Find where the given text appears and provide that cell's center as [x, y] coordinate. 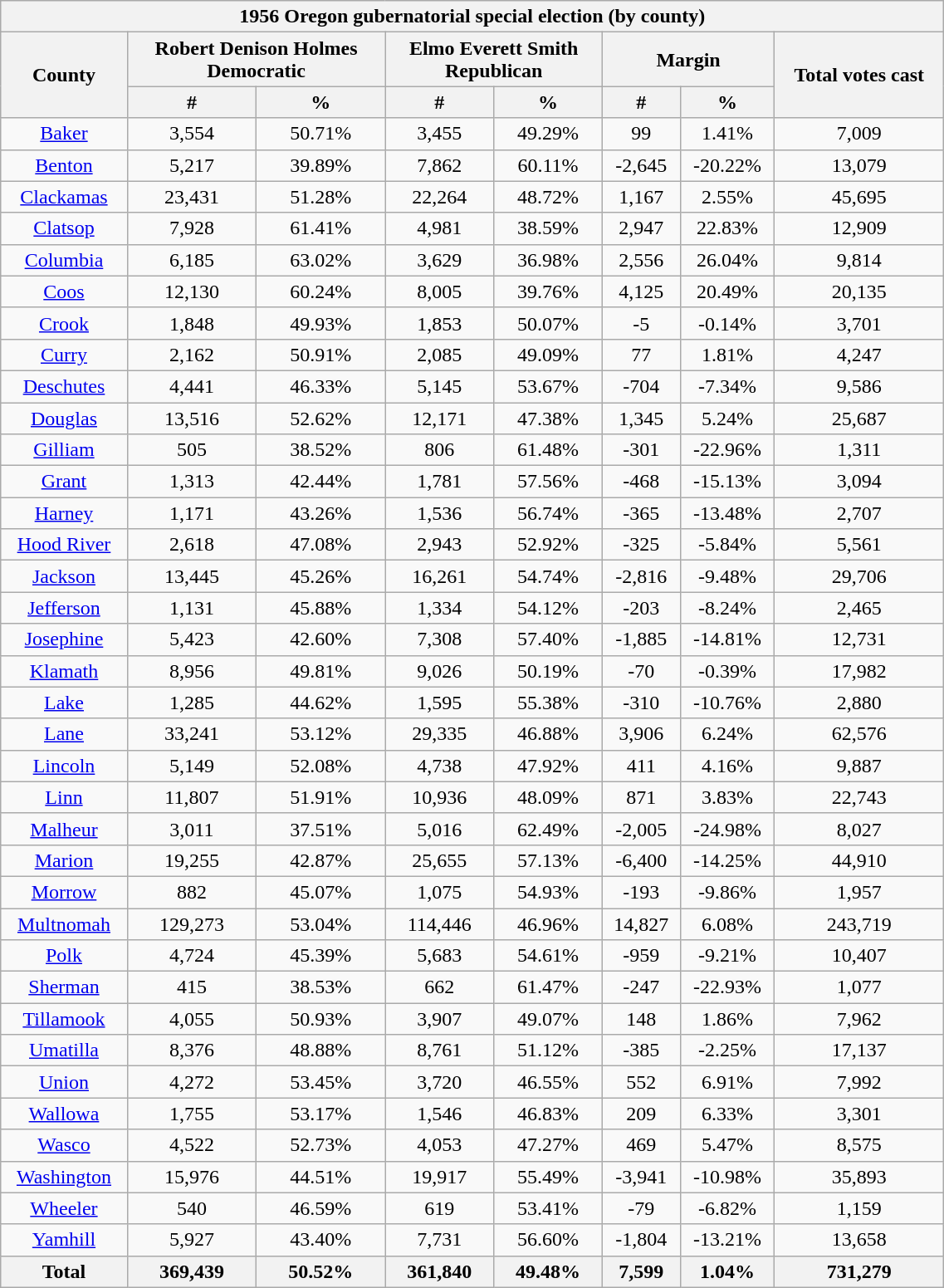
806 [440, 450]
415 [191, 987]
-14.25% [727, 860]
Josephine [64, 639]
3,629 [440, 260]
Wasco [64, 1145]
-9.86% [727, 892]
7,599 [641, 1271]
53.12% [320, 734]
505 [191, 450]
662 [440, 987]
-13.48% [727, 513]
43.26% [320, 513]
6.33% [727, 1114]
-22.96% [727, 450]
3,011 [191, 829]
63.02% [320, 260]
3,906 [641, 734]
47.38% [548, 418]
20.49% [727, 291]
Columbia [64, 260]
-468 [641, 482]
57.13% [548, 860]
1.81% [727, 355]
Gilliam [64, 450]
5,217 [191, 165]
-203 [641, 608]
7,992 [859, 1082]
County [64, 75]
46.88% [548, 734]
Margin [687, 60]
45.39% [320, 956]
8,761 [440, 1050]
-385 [641, 1050]
-7.34% [727, 386]
4,272 [191, 1082]
55.38% [548, 703]
3,720 [440, 1082]
57.40% [548, 639]
2,085 [440, 355]
-5 [641, 323]
52.08% [320, 766]
4,738 [440, 766]
411 [641, 766]
46.96% [548, 924]
148 [641, 1019]
2.55% [727, 197]
-79 [641, 1208]
4,053 [440, 1145]
114,446 [440, 924]
540 [191, 1208]
Curry [64, 355]
Jackson [64, 576]
361,840 [440, 1271]
5,145 [440, 386]
-14.81% [727, 639]
43.40% [320, 1240]
49.48% [548, 1271]
-20.22% [727, 165]
13,516 [191, 418]
53.17% [320, 1114]
44,910 [859, 860]
47.27% [548, 1145]
Douglas [64, 418]
33,241 [191, 734]
5,683 [440, 956]
54.93% [548, 892]
11,807 [191, 797]
5,561 [859, 545]
-6,400 [641, 860]
1,159 [859, 1208]
12,171 [440, 418]
Klamath [64, 671]
1,171 [191, 513]
19,255 [191, 860]
61.48% [548, 450]
53.67% [548, 386]
50.19% [548, 671]
731,279 [859, 1271]
Morrow [64, 892]
9,026 [440, 671]
4,441 [191, 386]
Grant [64, 482]
1,853 [440, 323]
-9.21% [727, 956]
46.33% [320, 386]
50.93% [320, 1019]
37.51% [320, 829]
62,576 [859, 734]
7,862 [440, 165]
1956 Oregon gubernatorial special election (by county) [472, 17]
8,027 [859, 829]
13,445 [191, 576]
1,546 [440, 1114]
77 [641, 355]
Linn [64, 797]
12,130 [191, 291]
-5.84% [727, 545]
57.56% [548, 482]
Harney [64, 513]
17,137 [859, 1050]
5,423 [191, 639]
5,927 [191, 1240]
1,311 [859, 450]
3.83% [727, 797]
Sherman [64, 987]
-0.14% [727, 323]
50.71% [320, 134]
45.07% [320, 892]
39.76% [548, 291]
-247 [641, 987]
45,695 [859, 197]
-13.21% [727, 1240]
6.91% [727, 1082]
48.09% [548, 797]
29,335 [440, 734]
51.91% [320, 797]
6.08% [727, 924]
49.07% [548, 1019]
-2,816 [641, 576]
45.26% [320, 576]
2,880 [859, 703]
-8.24% [727, 608]
-6.82% [727, 1208]
52.92% [548, 545]
47.08% [320, 545]
51.12% [548, 1050]
1.41% [727, 134]
1,781 [440, 482]
13,658 [859, 1240]
8,005 [440, 291]
42.44% [320, 482]
Marion [64, 860]
Deschutes [64, 386]
48.72% [548, 197]
7,308 [440, 639]
4,724 [191, 956]
61.47% [548, 987]
-959 [641, 956]
1,313 [191, 482]
Clatsop [64, 228]
48.88% [320, 1050]
36.98% [548, 260]
1,536 [440, 513]
22,264 [440, 197]
Washington [64, 1177]
50.91% [320, 355]
56.74% [548, 513]
8,376 [191, 1050]
129,273 [191, 924]
Hood River [64, 545]
552 [641, 1082]
Coos [64, 291]
53.41% [548, 1208]
10,407 [859, 956]
5.24% [727, 418]
44.62% [320, 703]
-0.39% [727, 671]
7,009 [859, 134]
Umatilla [64, 1050]
1,334 [440, 608]
52.62% [320, 418]
49.81% [320, 671]
99 [641, 134]
51.28% [320, 197]
1,755 [191, 1114]
Malheur [64, 829]
39.89% [320, 165]
Union [64, 1082]
55.49% [548, 1177]
23,431 [191, 197]
8,575 [859, 1145]
2,947 [641, 228]
9,586 [859, 386]
2,707 [859, 513]
4,247 [859, 355]
60.24% [320, 291]
-15.13% [727, 482]
44.51% [320, 1177]
20,135 [859, 291]
-24.98% [727, 829]
52.73% [320, 1145]
3,455 [440, 134]
209 [641, 1114]
Wheeler [64, 1208]
4,981 [440, 228]
7,962 [859, 1019]
1,167 [641, 197]
-22.93% [727, 987]
38.59% [548, 228]
Benton [64, 165]
619 [440, 1208]
Total votes cast [859, 75]
49.29% [548, 134]
8,956 [191, 671]
54.12% [548, 608]
-2,645 [641, 165]
15,976 [191, 1177]
4,522 [191, 1145]
46.55% [548, 1082]
-70 [641, 671]
Tillamook [64, 1019]
Polk [64, 956]
5,149 [191, 766]
60.11% [548, 165]
4,055 [191, 1019]
14,827 [641, 924]
3,554 [191, 134]
-704 [641, 386]
2,943 [440, 545]
7,731 [440, 1240]
3,907 [440, 1019]
42.87% [320, 860]
1,131 [191, 608]
42.60% [320, 639]
3,701 [859, 323]
243,719 [859, 924]
2,618 [191, 545]
Lane [64, 734]
50.07% [548, 323]
Wallowa [64, 1114]
29,706 [859, 576]
47.92% [548, 766]
26.04% [727, 260]
45.88% [320, 608]
871 [641, 797]
-2.25% [727, 1050]
17,982 [859, 671]
53.45% [320, 1082]
4,125 [641, 291]
7,928 [191, 228]
Elmo Everett SmithRepublican [493, 60]
882 [191, 892]
61.41% [320, 228]
3,094 [859, 482]
54.74% [548, 576]
-9.48% [727, 576]
-2,005 [641, 829]
49.09% [548, 355]
13,079 [859, 165]
22,743 [859, 797]
469 [641, 1145]
46.59% [320, 1208]
9,887 [859, 766]
-3,941 [641, 1177]
54.61% [548, 956]
369,439 [191, 1271]
25,687 [859, 418]
12,731 [859, 639]
2,465 [859, 608]
4.16% [727, 766]
2,556 [641, 260]
Total [64, 1271]
Lake [64, 703]
-301 [641, 450]
-10.98% [727, 1177]
1,285 [191, 703]
1,595 [440, 703]
35,893 [859, 1177]
-193 [641, 892]
3,301 [859, 1114]
38.52% [320, 450]
5.47% [727, 1145]
1.04% [727, 1271]
46.83% [548, 1114]
49.93% [320, 323]
Crook [64, 323]
Lincoln [64, 766]
38.53% [320, 987]
19,917 [440, 1177]
Robert Denison HolmesDemocratic [256, 60]
12,909 [859, 228]
Multnomah [64, 924]
53.04% [320, 924]
6,185 [191, 260]
25,655 [440, 860]
Baker [64, 134]
56.60% [548, 1240]
5,016 [440, 829]
-310 [641, 703]
-1,885 [641, 639]
1,957 [859, 892]
Yamhill [64, 1240]
50.52% [320, 1271]
9,814 [859, 260]
1,345 [641, 418]
10,936 [440, 797]
1,848 [191, 323]
-1,804 [641, 1240]
1.86% [727, 1019]
2,162 [191, 355]
Clackamas [64, 197]
1,075 [440, 892]
16,261 [440, 576]
Jefferson [64, 608]
-365 [641, 513]
-325 [641, 545]
1,077 [859, 987]
62.49% [548, 829]
22.83% [727, 228]
6.24% [727, 734]
-10.76% [727, 703]
